For the text-containing cell, return its midpoint in (x, y) coordinate format. 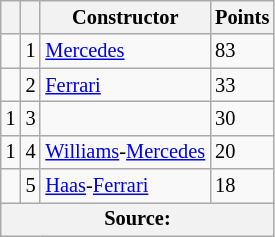
Constructor (125, 17)
Haas-Ferrari (125, 186)
Williams-Mercedes (125, 152)
Mercedes (125, 51)
2 (31, 85)
5 (31, 186)
18 (242, 186)
Source: (138, 219)
4 (31, 152)
33 (242, 85)
Ferrari (125, 85)
Points (242, 17)
83 (242, 51)
20 (242, 152)
30 (242, 118)
3 (31, 118)
